Return the [x, y] coordinate for the center point of the cell that contains the specified text.  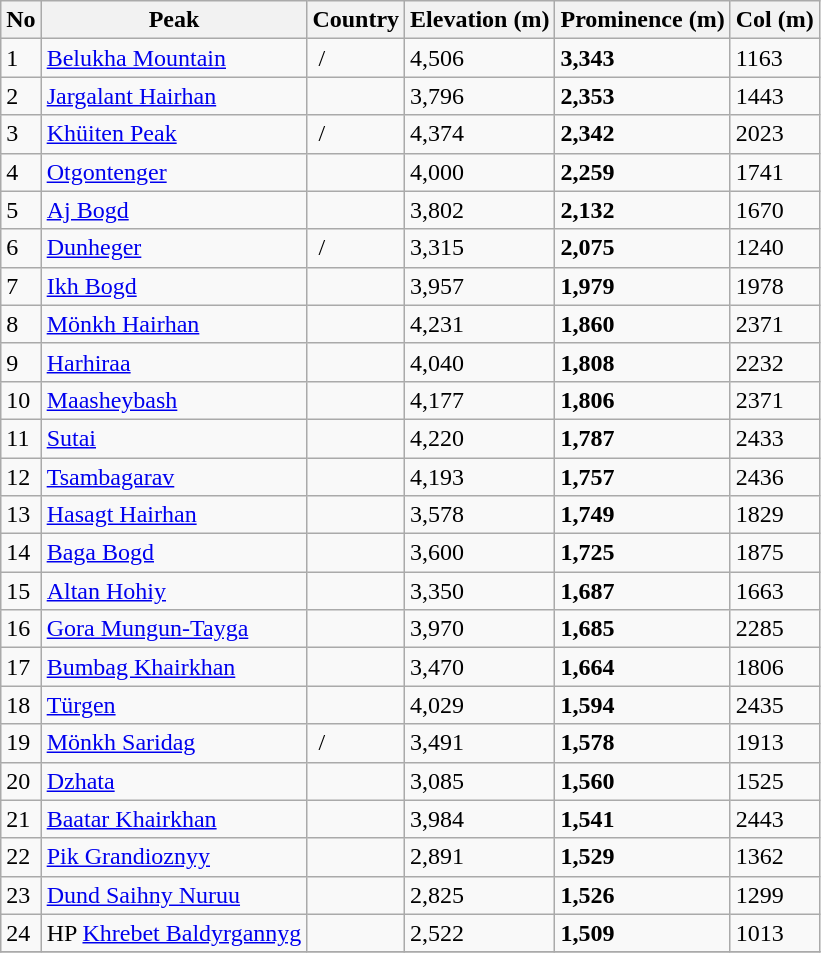
13 [21, 515]
3,957 [480, 286]
1013 [774, 933]
22 [21, 857]
Baga Bogd [174, 553]
1,808 [642, 362]
4,193 [480, 477]
1,725 [642, 553]
4,220 [480, 438]
12 [21, 477]
10 [21, 400]
1,560 [642, 781]
4,506 [480, 58]
2,342 [642, 134]
9 [21, 362]
1,594 [642, 705]
1525 [774, 781]
1,860 [642, 324]
4,029 [480, 705]
1,526 [642, 895]
Harhiraa [174, 362]
2,353 [642, 96]
Baatar Khairkhan [174, 819]
18 [21, 705]
5 [21, 210]
2433 [774, 438]
17 [21, 667]
1362 [774, 857]
Aj Bogd [174, 210]
Gora Mungun-Tayga [174, 629]
Hasagt Hairhan [174, 515]
1,806 [642, 400]
1978 [774, 286]
1913 [774, 743]
1663 [774, 591]
1,541 [642, 819]
4,177 [480, 400]
HP Khrebet Baldyrgannyg [174, 933]
1299 [774, 895]
1,529 [642, 857]
3,491 [480, 743]
Mönkh Hairhan [174, 324]
1875 [774, 553]
2023 [774, 134]
16 [21, 629]
Prominence (m) [642, 20]
No [21, 20]
Belukha Mountain [174, 58]
2285 [774, 629]
1,664 [642, 667]
3,578 [480, 515]
2,522 [480, 933]
1,979 [642, 286]
1,578 [642, 743]
3,970 [480, 629]
Peak [174, 20]
Türgen [174, 705]
21 [21, 819]
19 [21, 743]
20 [21, 781]
3,796 [480, 96]
2,825 [480, 895]
4,040 [480, 362]
4 [21, 172]
24 [21, 933]
1829 [774, 515]
Pik Grandioznyy [174, 857]
2435 [774, 705]
1443 [774, 96]
1741 [774, 172]
Khüiten Peak [174, 134]
2232 [774, 362]
7 [21, 286]
3,802 [480, 210]
2,075 [642, 248]
1163 [774, 58]
23 [21, 895]
4,000 [480, 172]
Tsambagarav [174, 477]
2,259 [642, 172]
Dunheger [174, 248]
1670 [774, 210]
Country [356, 20]
Jargalant Hairhan [174, 96]
4,231 [480, 324]
1,787 [642, 438]
3 [21, 134]
1,687 [642, 591]
2,891 [480, 857]
Col (m) [774, 20]
Maasheybash [174, 400]
2436 [774, 477]
4,374 [480, 134]
Sutai [174, 438]
3,315 [480, 248]
Elevation (m) [480, 20]
15 [21, 591]
1806 [774, 667]
1,757 [642, 477]
3,600 [480, 553]
1,509 [642, 933]
Altan Hohiy [174, 591]
14 [21, 553]
2,132 [642, 210]
1,685 [642, 629]
2 [21, 96]
Bumbag Khairkhan [174, 667]
Dund Saihny Nuruu [174, 895]
3,984 [480, 819]
Ikh Bogd [174, 286]
Mönkh Saridag [174, 743]
1 [21, 58]
3,085 [480, 781]
3,470 [480, 667]
Dzhata [174, 781]
6 [21, 248]
3,343 [642, 58]
1240 [774, 248]
1,749 [642, 515]
8 [21, 324]
Otgontenger [174, 172]
2443 [774, 819]
3,350 [480, 591]
11 [21, 438]
